For the text-containing cell, return its midpoint in (x, y) coordinate format. 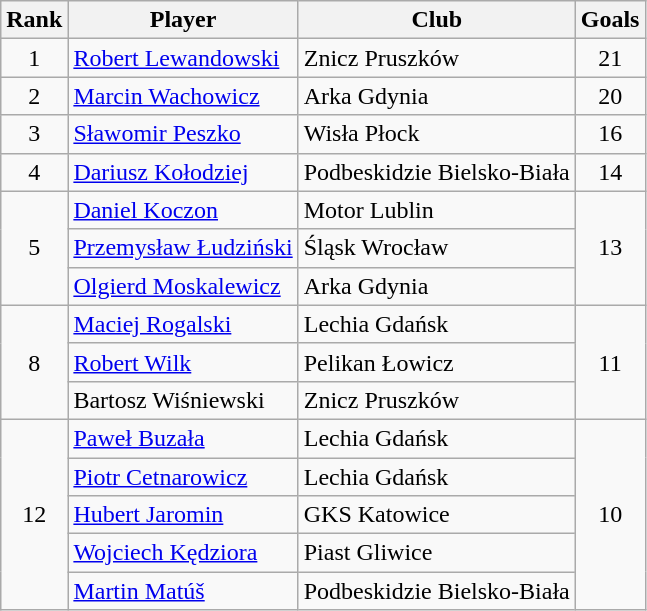
Player (183, 20)
Wojciech Kędziora (183, 553)
Goals (610, 20)
Przemysław Łudziński (183, 248)
14 (610, 172)
GKS Katowice (436, 515)
5 (34, 248)
20 (610, 96)
Daniel Koczon (183, 210)
Motor Lublin (436, 210)
Martin Matúš (183, 591)
Club (436, 20)
Paweł Buzała (183, 438)
13 (610, 248)
Hubert Jaromin (183, 515)
2 (34, 96)
1 (34, 58)
Olgierd Moskalewicz (183, 286)
16 (610, 134)
4 (34, 172)
Maciej Rogalski (183, 324)
Rank (34, 20)
10 (610, 514)
Piast Gliwice (436, 553)
8 (34, 362)
11 (610, 362)
12 (34, 514)
Pelikan Łowicz (436, 362)
Piotr Cetnarowicz (183, 477)
Robert Lewandowski (183, 58)
21 (610, 58)
Dariusz Kołodziej (183, 172)
Wisła Płock (436, 134)
Śląsk Wrocław (436, 248)
Robert Wilk (183, 362)
3 (34, 134)
Bartosz Wiśniewski (183, 400)
Marcin Wachowicz (183, 96)
Sławomir Peszko (183, 134)
